For the text-containing cell, return its midpoint in (X, Y) coordinate format. 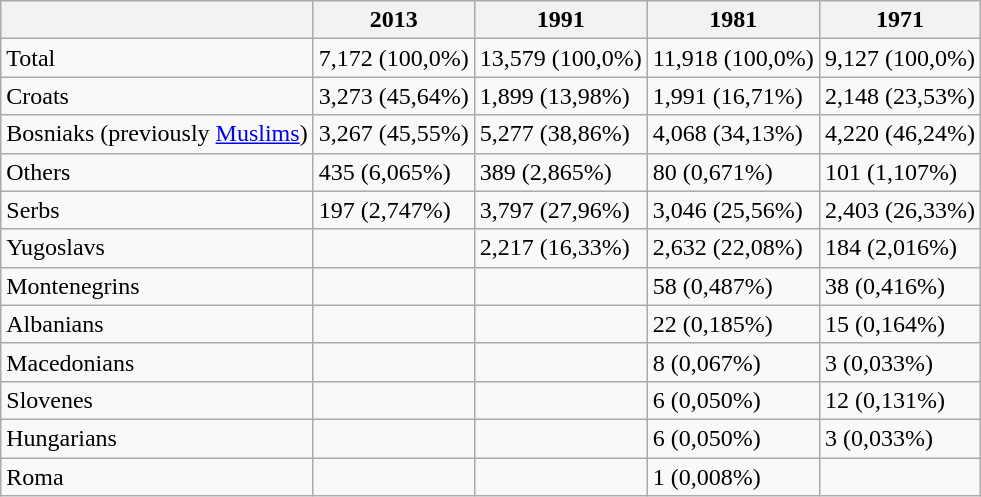
1991 (560, 20)
Yugoslavs (157, 248)
Montenegrins (157, 286)
184 (2,016%) (900, 248)
11,918 (100,0%) (733, 58)
101 (1,107%) (900, 172)
38 (0,416%) (900, 286)
1,991 (16,71%) (733, 96)
15 (0,164%) (900, 324)
1981 (733, 20)
Albanians (157, 324)
12 (0,131%) (900, 400)
389 (2,865%) (560, 172)
3,046 (25,56%) (733, 210)
58 (0,487%) (733, 286)
8 (0,067%) (733, 362)
7,172 (100,0%) (394, 58)
Croats (157, 96)
9,127 (100,0%) (900, 58)
2,148 (23,53%) (900, 96)
3,273 (45,64%) (394, 96)
197 (2,747%) (394, 210)
2,632 (22,08%) (733, 248)
3,267 (45,55%) (394, 134)
2013 (394, 20)
13,579 (100,0%) (560, 58)
2,403 (26,33%) (900, 210)
22 (0,185%) (733, 324)
Bosniaks (previously Muslims) (157, 134)
1 (0,008%) (733, 477)
80 (0,671%) (733, 172)
Total (157, 58)
4,068 (34,13%) (733, 134)
Slovenes (157, 400)
2,217 (16,33%) (560, 248)
1971 (900, 20)
Serbs (157, 210)
Hungarians (157, 438)
Macedonians (157, 362)
3,797 (27,96%) (560, 210)
4,220 (46,24%) (900, 134)
Roma (157, 477)
1,899 (13,98%) (560, 96)
Others (157, 172)
5,277 (38,86%) (560, 134)
435 (6,065%) (394, 172)
